Search for the cell housing the specified text and yield its [x, y] center coordinate. 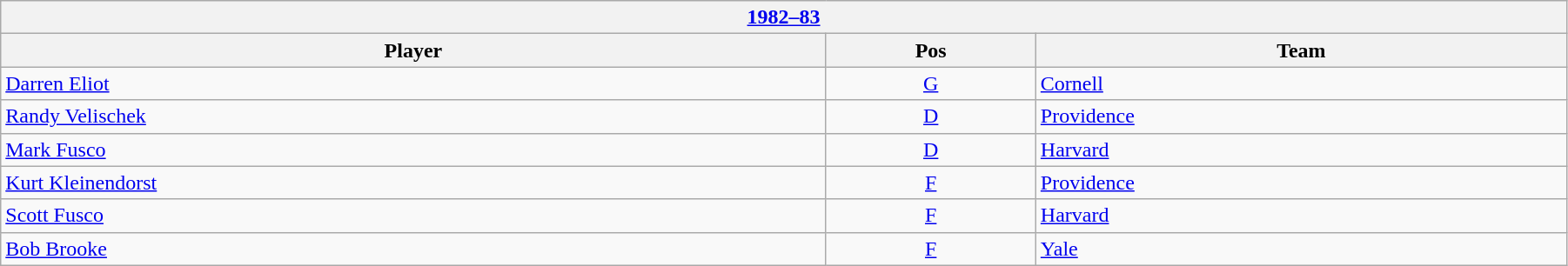
Mark Fusco [413, 150]
1982–83 [784, 17]
Pos [931, 50]
Team [1301, 50]
G [931, 83]
Scott Fusco [413, 216]
Darren Eliot [413, 83]
Yale [1301, 249]
Randy Velischek [413, 116]
Player [413, 50]
Bob Brooke [413, 249]
Cornell [1301, 83]
Kurt Kleinendorst [413, 183]
